Extract the (X, Y) coordinate from the center of the cell holding the provided text.  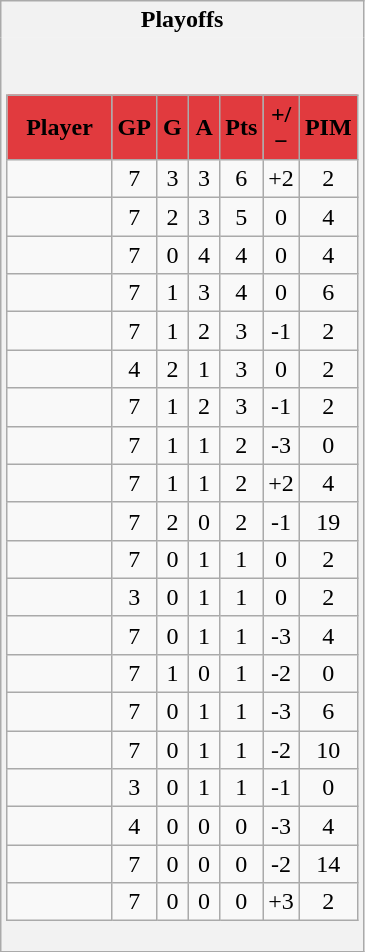
Playoffs (182, 20)
+3 (282, 902)
Player (60, 128)
PIM (328, 128)
A (204, 128)
G (172, 128)
19 (328, 521)
+/− (282, 128)
14 (328, 864)
10 (328, 750)
GP (134, 128)
Pts (242, 128)
5 (242, 217)
